Pinpoint the cell where the given text exists, returning its [X, Y] midpoint coordinate. 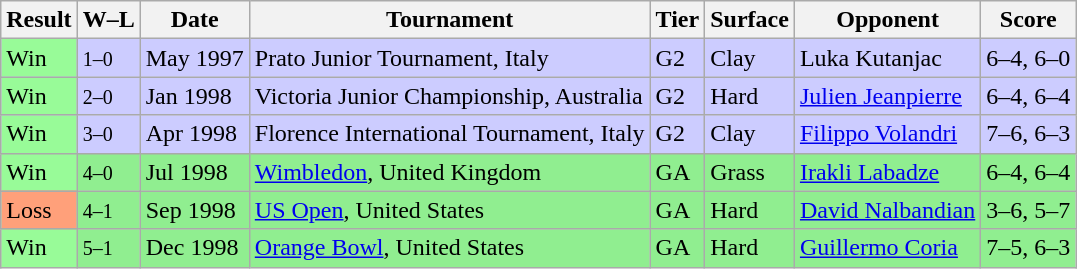
Surface [750, 20]
Date [194, 20]
4–0 [108, 172]
US Open, United States [450, 210]
4–1 [108, 210]
3–0 [108, 134]
Jan 1998 [194, 96]
Julien Jeanpierre [887, 96]
Tier [678, 20]
Wimbledon, United Kingdom [450, 172]
Luka Kutanjac [887, 58]
2–0 [108, 96]
Prato Junior Tournament, Italy [450, 58]
Orange Bowl, United States [450, 248]
Jul 1998 [194, 172]
Tournament [450, 20]
W–L [108, 20]
May 1997 [194, 58]
Dec 1998 [194, 248]
Filippo Volandri [887, 134]
7–5, 6–3 [1028, 248]
7–6, 6–3 [1028, 134]
Opponent [887, 20]
3–6, 5–7 [1028, 210]
David Nalbandian [887, 210]
Grass [750, 172]
Sep 1998 [194, 210]
5–1 [108, 248]
Apr 1998 [194, 134]
Score [1028, 20]
Loss [39, 210]
Florence International Tournament, Italy [450, 134]
1–0 [108, 58]
Victoria Junior Championship, Australia [450, 96]
Guillermo Coria [887, 248]
Irakli Labadze [887, 172]
6–4, 6–0 [1028, 58]
Result [39, 20]
